Capture the cell that displays the provided text and extract its (x, y) central coordinate. 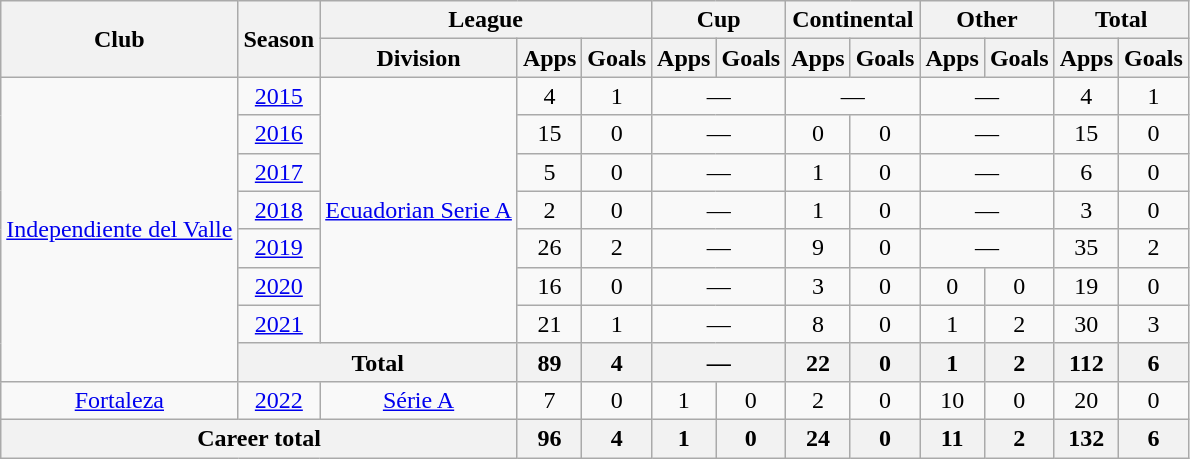
2020 (279, 286)
19 (1086, 286)
Career total (260, 438)
2021 (279, 324)
30 (1086, 324)
96 (549, 438)
Fortaleza (120, 400)
8 (818, 324)
5 (549, 172)
2019 (279, 248)
2022 (279, 400)
20 (1086, 400)
112 (1086, 362)
2018 (279, 210)
Season (279, 39)
League (486, 20)
21 (549, 324)
2017 (279, 172)
Continental (853, 20)
Other (987, 20)
Ecuadorian Serie A (419, 210)
35 (1086, 248)
11 (952, 438)
Independiente del Valle (120, 229)
Cup (719, 20)
26 (549, 248)
89 (549, 362)
Série A (419, 400)
10 (952, 400)
Division (419, 58)
16 (549, 286)
7 (549, 400)
2016 (279, 134)
2015 (279, 96)
24 (818, 438)
9 (818, 248)
22 (818, 362)
132 (1086, 438)
Club (120, 39)
